Pinpoint the cell where the given text exists, returning its (x, y) midpoint coordinate. 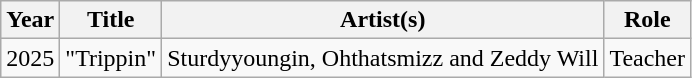
Role (648, 20)
Teacher (648, 58)
Year (30, 20)
"Trippin" (111, 58)
Artist(s) (383, 20)
Sturdyyoungin, Ohthatsmizz and Zeddy Will (383, 58)
2025 (30, 58)
Title (111, 20)
